Capture the cell that displays the provided text and extract its [X, Y] central coordinate. 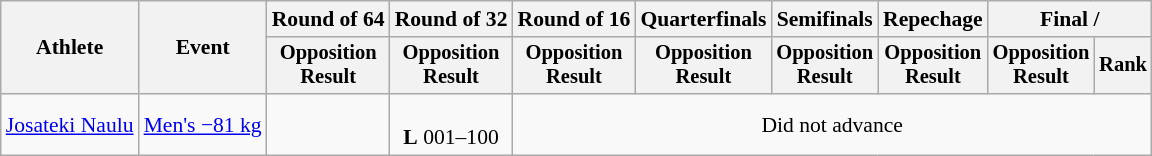
Josateki Naulu [70, 124]
Event [203, 48]
Round of 64 [328, 19]
Round of 32 [452, 19]
Quarterfinals [703, 19]
Final / [1070, 19]
Athlete [70, 48]
Repechage [933, 19]
Did not advance [832, 124]
Round of 16 [574, 19]
Rank [1123, 66]
Semifinals [824, 19]
L 001–100 [452, 124]
Men's −81 kg [203, 124]
